Output the (x, y) coordinate of the center of the cell containing the given text.  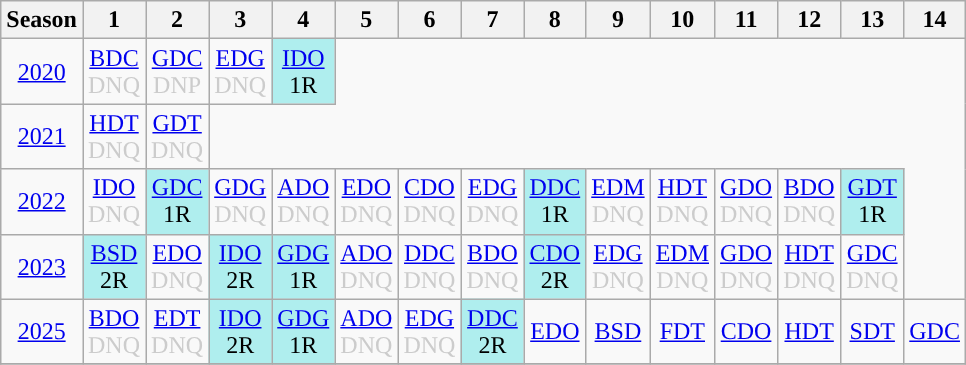
EDTDNQ (178, 332)
BSD (618, 332)
DDCDNQ (430, 266)
GDGDNQ (240, 202)
11 (746, 20)
GDCDNP (178, 72)
2 (178, 20)
GDC (935, 332)
2020 (42, 72)
CDO2R (555, 266)
IDO1R (304, 72)
13 (872, 20)
6 (430, 20)
IDODNQ (114, 202)
SDT (872, 332)
FDT (682, 332)
4 (304, 20)
GDT1R (872, 202)
GDCDNQ (872, 266)
HDT (810, 332)
DDC1R (555, 202)
CDO (746, 332)
10 (682, 20)
CDODNQ (430, 202)
5 (366, 20)
3 (240, 20)
12 (810, 20)
9 (618, 20)
14 (935, 20)
DDC2R (492, 332)
EDO (555, 332)
2021 (42, 136)
GDC1R (178, 202)
BDCDNQ (114, 72)
2022 (42, 202)
GDTDNQ (178, 136)
2025 (42, 332)
2023 (42, 266)
1 (114, 20)
BSD2R (114, 266)
Season (42, 20)
8 (555, 20)
7 (492, 20)
